Identify which cell holds the provided text, then report its (X, Y) central coordinate. 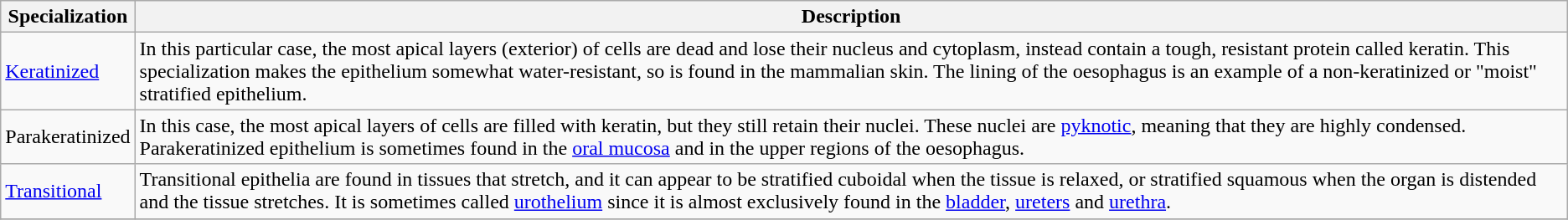
Description (851, 17)
Transitional (68, 191)
Parakeratinized (68, 137)
Specialization (68, 17)
Keratinized (68, 71)
